Find where the given text appears and provide that cell's center as (X, Y) coordinate. 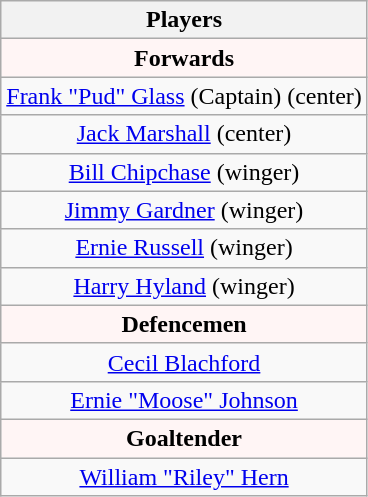
Frank "Pud" Glass (Captain) (center) (184, 96)
Players (184, 20)
Bill Chipchase (winger) (184, 172)
Jack Marshall (center) (184, 134)
Forwards (184, 58)
Goaltender (184, 438)
Ernie Russell (winger) (184, 248)
Cecil Blachford (184, 362)
Defencemen (184, 324)
Jimmy Gardner (winger) (184, 210)
William "Riley" Hern (184, 477)
Harry Hyland (winger) (184, 286)
Ernie "Moose" Johnson (184, 400)
